Output the [X, Y] coordinate of the center of the cell containing the given text.  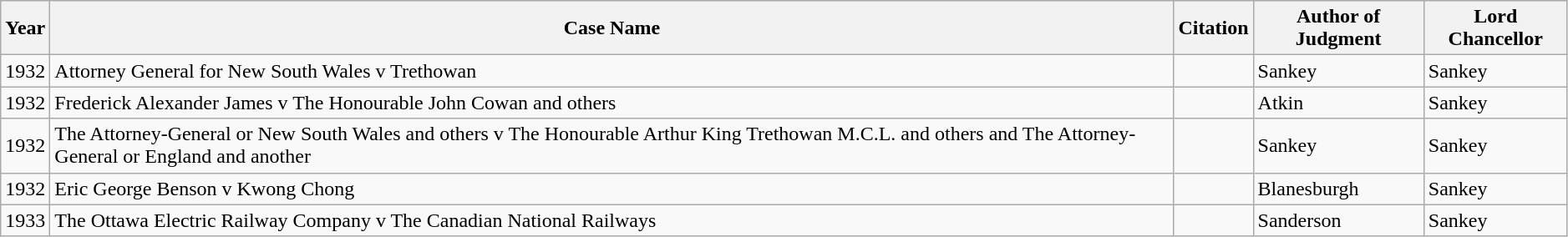
Atkin [1338, 103]
Year [25, 28]
Attorney General for New South Wales v Trethowan [611, 71]
Citation [1213, 28]
Frederick Alexander James v The Honourable John Cowan and others [611, 103]
The Ottawa Electric Railway Company v The Canadian National Railways [611, 220]
Author of Judgment [1338, 28]
1933 [25, 220]
Case Name [611, 28]
Sanderson [1338, 220]
Eric George Benson v Kwong Chong [611, 189]
Lord Chancellor [1495, 28]
Blanesburgh [1338, 189]
